Detect which cell encompasses the target text, then output its [X, Y] center coordinate. 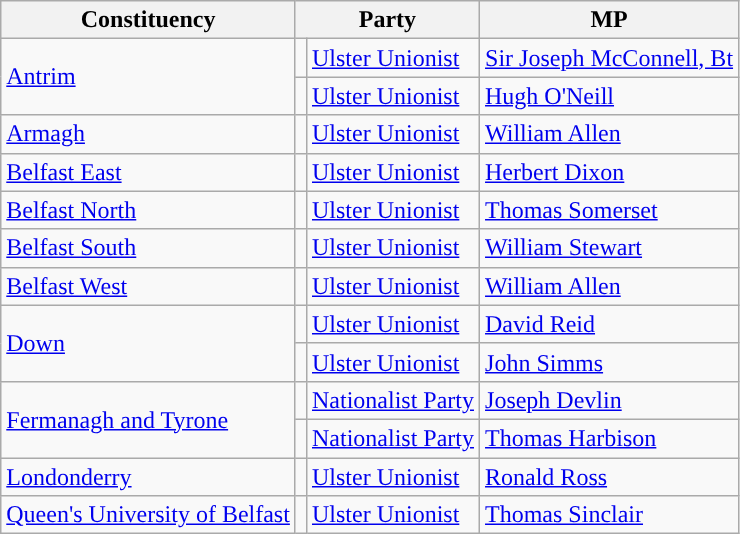
David Reid [610, 324]
Ronald Ross [610, 477]
John Simms [610, 362]
Belfast East [148, 172]
Antrim [148, 77]
Hugh O'Neill [610, 96]
Armagh [148, 134]
Party [387, 20]
Sir Joseph McConnell, Bt [610, 58]
Belfast West [148, 286]
Londonderry [148, 477]
Constituency [148, 20]
Down [148, 343]
Queen's University of Belfast [148, 515]
Herbert Dixon [610, 172]
Thomas Sinclair [610, 515]
Joseph Devlin [610, 400]
Thomas Somerset [610, 210]
Thomas Harbison [610, 438]
MP [610, 20]
William Stewart [610, 248]
Belfast South [148, 248]
Fermanagh and Tyrone [148, 419]
Belfast North [148, 210]
